Provide the [x, y] coordinate of the cell's center where the given text is located.  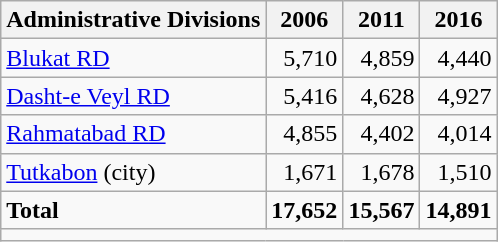
2006 [304, 20]
Tutkabon (city) [134, 172]
Total [134, 210]
2016 [458, 20]
4,859 [382, 58]
5,416 [304, 96]
14,891 [458, 210]
1,678 [382, 172]
4,402 [382, 134]
1,671 [304, 172]
15,567 [382, 210]
17,652 [304, 210]
4,440 [458, 58]
2011 [382, 20]
Administrative Divisions [134, 20]
4,927 [458, 96]
Blukat RD [134, 58]
5,710 [304, 58]
4,014 [458, 134]
Dasht-e Veyl RD [134, 96]
1,510 [458, 172]
4,855 [304, 134]
4,628 [382, 96]
Rahmatabad RD [134, 134]
